Capture the cell that displays the provided text and extract its [X, Y] central coordinate. 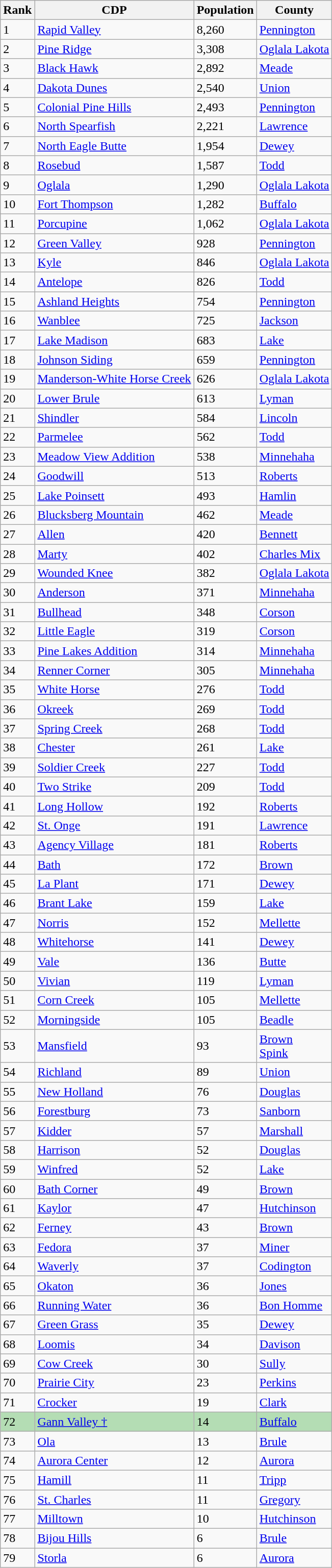
Jones [294, 1286]
2,221 [225, 127]
53 [17, 1046]
55 [17, 1092]
Dakota Dunes [114, 88]
Okaton [114, 1286]
4 [17, 88]
Manderson-White Horse Creek [114, 379]
Green Valley [114, 243]
Corn Creek [114, 1000]
Lower Brule [114, 398]
Rosebud [114, 165]
St. Onge [114, 825]
62 [17, 1228]
White Horse [114, 690]
171 [225, 884]
181 [225, 845]
Loomis [114, 1344]
Long Hollow [114, 806]
1,062 [225, 223]
58 [17, 1150]
Harrison [114, 1150]
44 [17, 865]
Green Grass [114, 1325]
Population [225, 10]
191 [225, 825]
74 [17, 1460]
Soldier Creek [114, 767]
276 [225, 690]
513 [225, 476]
75 [17, 1480]
Goodwill [114, 476]
32 [17, 631]
Agency Village [114, 845]
2,892 [225, 68]
67 [17, 1325]
Anderson [114, 593]
39 [17, 767]
420 [225, 534]
Bullhead [114, 612]
29 [17, 573]
Miner [294, 1247]
1,587 [225, 165]
382 [225, 573]
Prairie City [114, 1383]
Little Eagle [114, 631]
Vivian [114, 981]
Ferney [114, 1228]
846 [225, 263]
Norris [114, 923]
Renner Corner [114, 670]
159 [225, 903]
24 [17, 476]
17 [17, 340]
119 [225, 981]
Meadow View Addition [114, 457]
Oglala [114, 185]
Cow Creek [114, 1363]
Butte [294, 962]
North Eagle Butte [114, 146]
Hamlin [294, 495]
20 [17, 398]
Allen [114, 534]
70 [17, 1383]
2,493 [225, 107]
8 [17, 165]
Rank [17, 10]
Whitehorse [114, 942]
46 [17, 903]
77 [17, 1519]
61 [17, 1208]
Codington [294, 1267]
La Plant [114, 884]
North Spearfish [114, 127]
54 [17, 1072]
Winfred [114, 1169]
Wanblee [114, 321]
Richland [114, 1072]
Aurora Center [114, 1460]
Bijou Hills [114, 1538]
64 [17, 1267]
21 [17, 418]
Kidder [114, 1130]
Beadle [294, 1020]
78 [17, 1538]
Pine Ridge [114, 49]
Porcupine [114, 223]
826 [225, 282]
48 [17, 942]
Bon Homme [294, 1305]
3,308 [225, 49]
2,540 [225, 88]
New Holland [114, 1092]
Johnson Siding [114, 360]
3 [17, 68]
Shindler [114, 418]
269 [225, 709]
Parmelee [114, 437]
Okreek [114, 709]
72 [17, 1422]
141 [225, 942]
Kaylor [114, 1208]
93 [225, 1046]
St. Charles [114, 1499]
26 [17, 515]
40 [17, 787]
1,282 [225, 204]
172 [225, 865]
Brant Lake [114, 903]
31 [17, 612]
28 [17, 553]
2 [17, 49]
Storla [114, 1558]
209 [225, 787]
7 [17, 146]
1,954 [225, 146]
Marshall [294, 1130]
152 [225, 923]
Wounded Knee [114, 573]
71 [17, 1402]
Running Water [114, 1305]
Gregory [294, 1499]
79 [17, 1558]
63 [17, 1247]
Lake Poinsett [114, 495]
Bath Corner [114, 1189]
Ola [114, 1441]
Fort Thompson [114, 204]
Lincoln [294, 418]
Gann Valley † [114, 1422]
Mansfield [114, 1046]
Charles Mix [294, 553]
Tripp [294, 1480]
Crocker [114, 1402]
Fedora [114, 1247]
16 [17, 321]
Waverly [114, 1267]
305 [225, 670]
Forestburg [114, 1111]
192 [225, 806]
41 [17, 806]
Morningside [114, 1020]
Clark [294, 1402]
County [294, 10]
626 [225, 379]
15 [17, 301]
Hamill [114, 1480]
136 [225, 962]
Rapid Valley [114, 30]
314 [225, 651]
Antelope [114, 282]
9 [17, 185]
51 [17, 1000]
BrownSpink [294, 1046]
Chester [114, 748]
33 [17, 651]
Davison [294, 1344]
Spring Creek [114, 728]
89 [225, 1072]
38 [17, 748]
5 [17, 107]
Bennett [294, 534]
CDP [114, 10]
227 [225, 767]
562 [225, 437]
584 [225, 418]
462 [225, 515]
754 [225, 301]
59 [17, 1169]
Sully [294, 1363]
42 [17, 825]
371 [225, 593]
Jackson [294, 321]
Sanborn [294, 1111]
45 [17, 884]
Blucksberg Mountain [114, 515]
8,260 [225, 30]
Ashland Heights [114, 301]
60 [17, 1189]
348 [225, 612]
Vale [114, 962]
Milltown [114, 1519]
68 [17, 1344]
25 [17, 495]
261 [225, 748]
27 [17, 534]
69 [17, 1363]
65 [17, 1286]
538 [225, 457]
Pine Lakes Addition [114, 651]
402 [225, 553]
22 [17, 437]
Bath [114, 865]
268 [225, 728]
Kyle [114, 263]
659 [225, 360]
319 [225, 631]
Perkins [294, 1383]
56 [17, 1111]
493 [225, 495]
683 [225, 340]
18 [17, 360]
Lake Madison [114, 340]
66 [17, 1305]
1 [17, 30]
50 [17, 981]
928 [225, 243]
613 [225, 398]
Black Hawk [114, 68]
1,290 [225, 185]
Marty [114, 553]
725 [225, 321]
Two Strike [114, 787]
Colonial Pine Hills [114, 107]
